Extract the [X, Y] coordinate from the center of the cell holding the provided text.  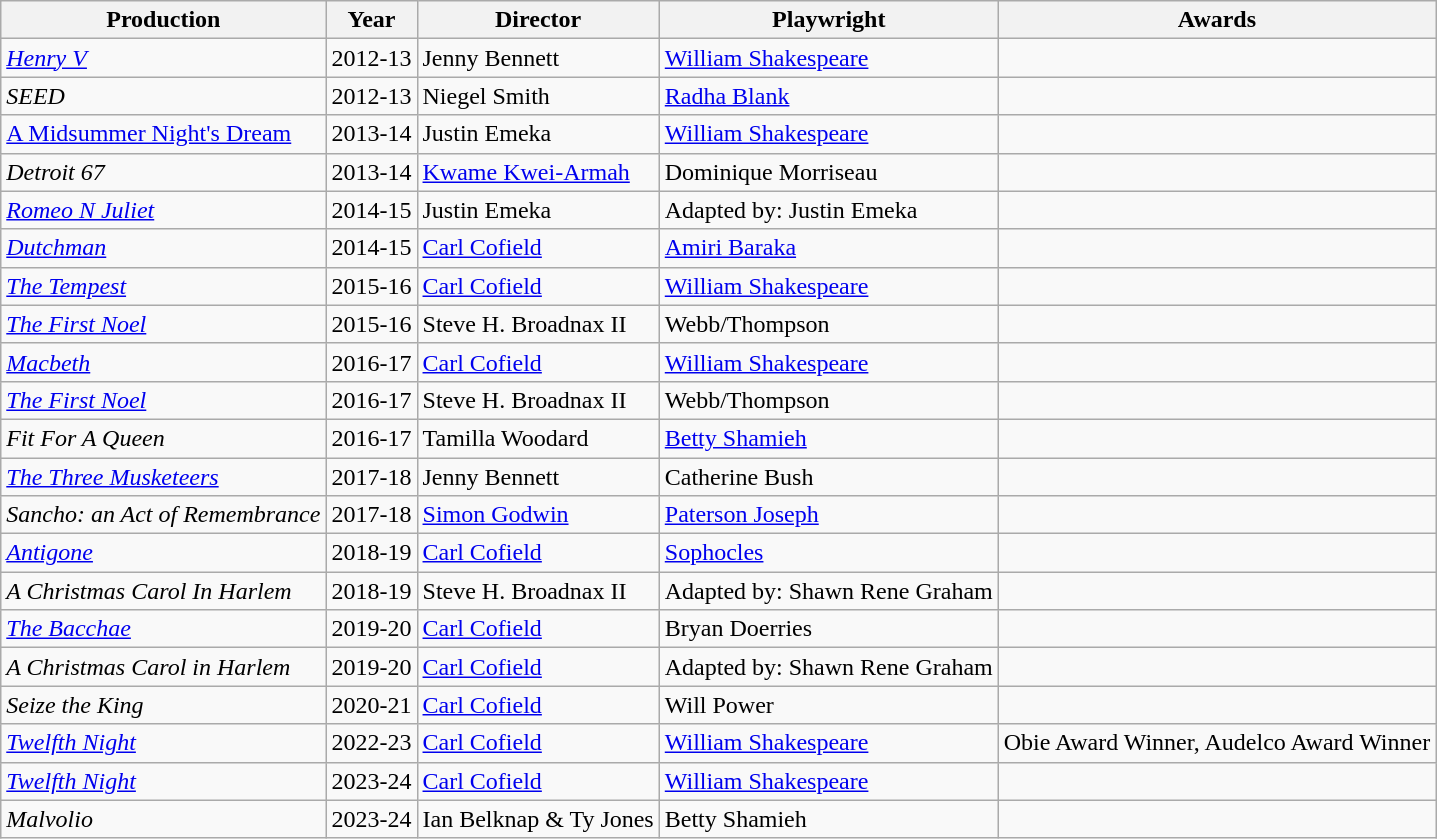
Sancho: an Act of Remembrance [164, 515]
Production [164, 20]
Dutchman [164, 248]
Simon Godwin [538, 515]
A Christmas Carol In Harlem [164, 591]
Henry V [164, 58]
A Midsummer Night's Dream [164, 134]
Bryan Doerries [828, 629]
Romeo N Juliet [164, 210]
Will Power [828, 705]
The Three Musketeers [164, 477]
Kwame Kwei-Armah [538, 172]
Obie Award Winner, Audelco Award Winner [1216, 743]
Radha Blank [828, 96]
2020-21 [372, 705]
A Christmas Carol in Harlem [164, 667]
2022-23 [372, 743]
Year [372, 20]
Playwright [828, 20]
Fit For A Queen [164, 438]
Adapted by: Justin Emeka [828, 210]
Malvolio [164, 819]
SEED [164, 96]
Director [538, 20]
Seize the King [164, 705]
Niegel Smith [538, 96]
Sophocles [828, 553]
The Bacchae [164, 629]
Dominique Morriseau [828, 172]
Amiri Baraka [828, 248]
Macbeth [164, 362]
The Tempest [164, 286]
Detroit 67 [164, 172]
Awards [1216, 20]
Antigone [164, 553]
Catherine Bush [828, 477]
Paterson Joseph [828, 515]
Ian Belknap & Ty Jones [538, 819]
Tamilla Woodard [538, 438]
